Return the [x, y] coordinate for the center point of the cell that contains the specified text.  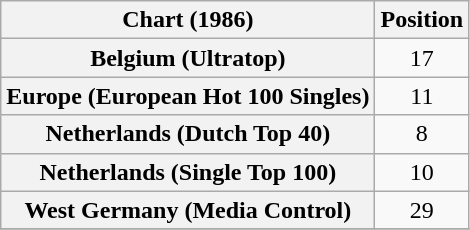
11 [422, 96]
8 [422, 134]
West Germany (Media Control) [188, 210]
Belgium (Ultratop) [188, 58]
Netherlands (Dutch Top 40) [188, 134]
29 [422, 210]
Chart (1986) [188, 20]
Position [422, 20]
Netherlands (Single Top 100) [188, 172]
Europe (European Hot 100 Singles) [188, 96]
10 [422, 172]
17 [422, 58]
